Pinpoint the cell where the given text exists, returning its (x, y) midpoint coordinate. 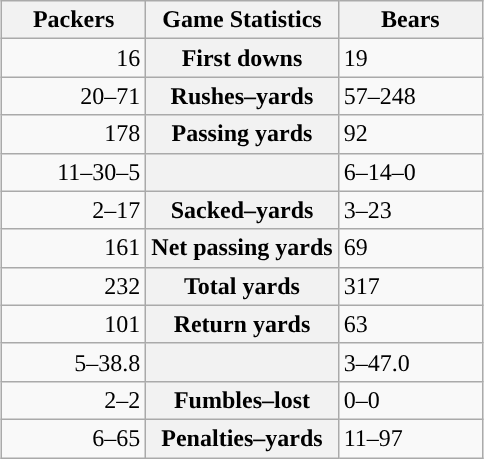
Penalties–yards (242, 438)
Bears (410, 20)
Fumbles–lost (242, 400)
161 (73, 248)
Rushes–yards (242, 96)
6–14–0 (410, 172)
16 (73, 58)
178 (73, 134)
5–38.8 (73, 362)
19 (410, 58)
11–97 (410, 438)
20–71 (73, 96)
Game Statistics (242, 20)
101 (73, 324)
3–47.0 (410, 362)
92 (410, 134)
Packers (73, 20)
Sacked–yards (242, 210)
69 (410, 248)
Total yards (242, 286)
11–30–5 (73, 172)
2–2 (73, 400)
2–17 (73, 210)
63 (410, 324)
317 (410, 286)
Return yards (242, 324)
0–0 (410, 400)
6–65 (73, 438)
232 (73, 286)
Net passing yards (242, 248)
3–23 (410, 210)
Passing yards (242, 134)
First downs (242, 58)
57–248 (410, 96)
